Scan for the cell matching the given text and deliver its (X, Y) coordinate at center. 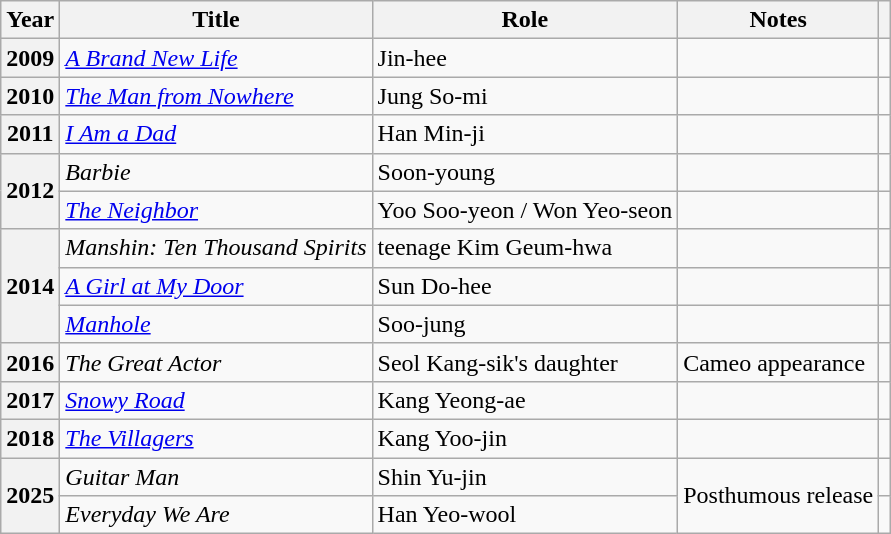
2009 (30, 58)
Title (216, 20)
2011 (30, 134)
Shin Yu-jin (525, 477)
teenage Kim Geum-hwa (525, 248)
Soon-young (525, 172)
The Villagers (216, 438)
Notes (778, 20)
Soo-jung (525, 324)
Role (525, 20)
Manshin: Ten Thousand Spirits (216, 248)
A Girl at My Door (216, 286)
Manhole (216, 324)
The Neighbor (216, 210)
Posthumous release (778, 496)
Barbie (216, 172)
Guitar Man (216, 477)
Cameo appearance (778, 362)
Yoo Soo-yeon / Won Yeo-seon (525, 210)
2010 (30, 96)
Everyday We Are (216, 515)
Year (30, 20)
Kang Yeong-ae (525, 400)
Snowy Road (216, 400)
2012 (30, 191)
2017 (30, 400)
2014 (30, 286)
Han Yeo-wool (525, 515)
Seol Kang-sik's daughter (525, 362)
Jung So-mi (525, 96)
Han Min-ji (525, 134)
Sun Do-hee (525, 286)
The Great Actor (216, 362)
2018 (30, 438)
Jin-hee (525, 58)
2016 (30, 362)
The Man from Nowhere (216, 96)
I Am a Dad (216, 134)
2025 (30, 496)
A Brand New Life (216, 58)
Kang Yoo-jin (525, 438)
